Scan for the cell matching the given text and deliver its (X, Y) coordinate at center. 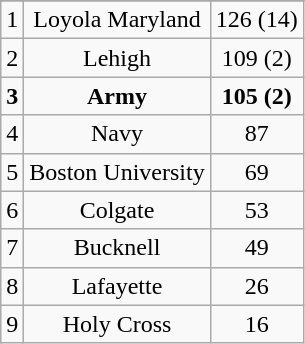
Bucknell (117, 248)
1 (12, 20)
53 (256, 210)
49 (256, 248)
87 (256, 134)
Lehigh (117, 58)
Army (117, 96)
26 (256, 286)
Loyola Maryland (117, 20)
7 (12, 248)
16 (256, 324)
Holy Cross (117, 324)
9 (12, 324)
4 (12, 134)
105 (2) (256, 96)
Colgate (117, 210)
Boston University (117, 172)
5 (12, 172)
Navy (117, 134)
Lafayette (117, 286)
109 (2) (256, 58)
126 (14) (256, 20)
2 (12, 58)
69 (256, 172)
8 (12, 286)
6 (12, 210)
3 (12, 96)
